Search for the cell housing the specified text and yield its (x, y) center coordinate. 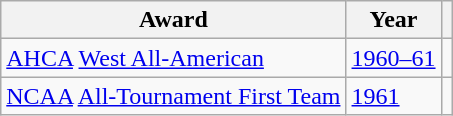
1961 (394, 96)
AHCA West All-American (174, 58)
Award (174, 20)
1960–61 (394, 58)
Year (394, 20)
NCAA All-Tournament First Team (174, 96)
